Detect which cell encompasses the target text, then output its [X, Y] center coordinate. 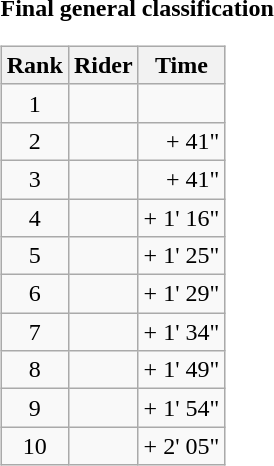
+ 1' 25" [182, 256]
3 [34, 179]
10 [34, 446]
Rank [34, 65]
9 [34, 408]
4 [34, 217]
1 [34, 103]
+ 1' 29" [182, 294]
2 [34, 141]
Time [182, 65]
Rider [103, 65]
6 [34, 294]
+ 1' 49" [182, 370]
8 [34, 370]
+ 1' 34" [182, 332]
5 [34, 256]
+ 2' 05" [182, 446]
+ 1' 54" [182, 408]
+ 1' 16" [182, 217]
7 [34, 332]
